From the cell containing the given text, extract its center point as [x, y] coordinate. 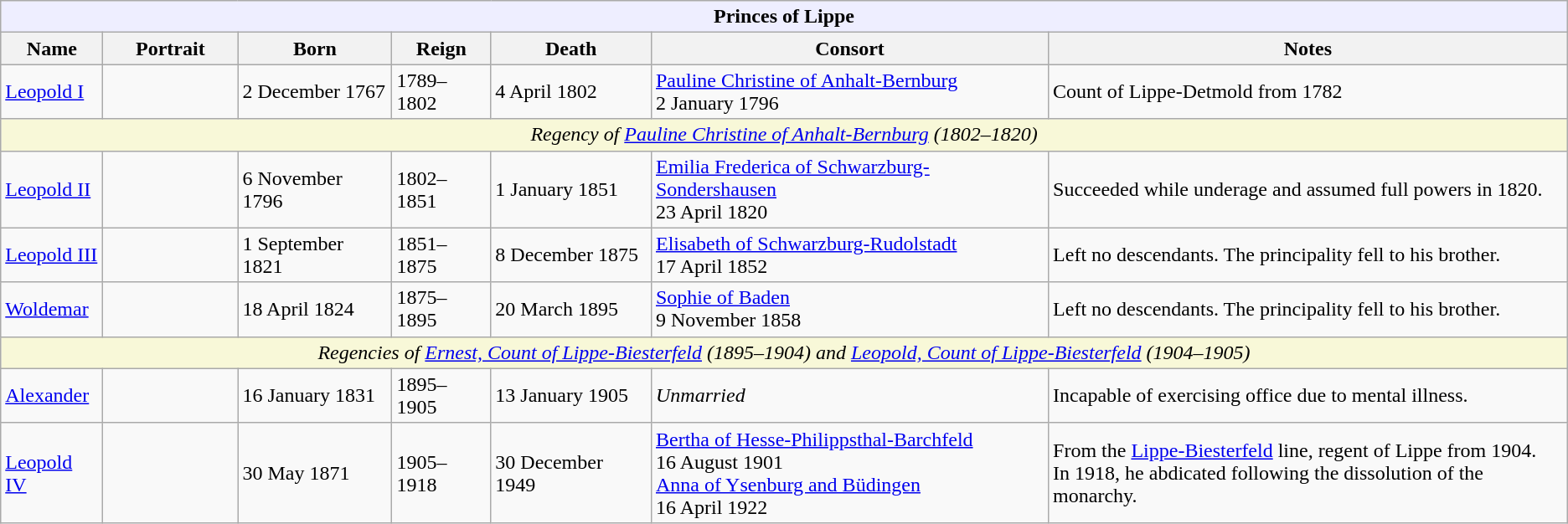
Emilia Frederica of Schwarzburg-Sondershausen23 April 1820 [849, 189]
Succeeded while underage and assumed full powers in 1820. [1308, 189]
Name [52, 49]
Woldemar [52, 310]
Consort [849, 49]
Born [315, 49]
4 April 1802 [571, 92]
Elisabeth of Schwarzburg-Rudolstadt17 April 1852 [849, 254]
30 December 1949 [571, 472]
13 January 1905 [571, 395]
18 April 1824 [315, 310]
1905–1918 [441, 472]
Pauline Christine of Anhalt-Bernburg2 January 1796 [849, 92]
Incapable of exercising office due to mental illness. [1308, 395]
1 September 1821 [315, 254]
Portrait [171, 49]
Regency of Pauline Christine of Anhalt-Bernburg (1802–1820) [784, 135]
2 December 1767 [315, 92]
Regencies of Ernest, Count of Lippe-Biesterfeld (1895–1904) and Leopold, Count of Lippe-Biesterfeld (1904–1905) [784, 352]
Leopold IV [52, 472]
1789–1802 [441, 92]
1851–1875 [441, 254]
30 May 1871 [315, 472]
Death [571, 49]
Alexander [52, 395]
1802–1851 [441, 189]
1895–1905 [441, 395]
16 January 1831 [315, 395]
1 January 1851 [571, 189]
Reign [441, 49]
Leopold I [52, 92]
8 December 1875 [571, 254]
6 November 1796 [315, 189]
Leopold III [52, 254]
Bertha of Hesse-Philippsthal-Barchfeld16 August 1901Anna of Ysenburg and Büdingen16 April 1922 [849, 472]
Unmarried [849, 395]
Notes [1308, 49]
Sophie of Baden9 November 1858 [849, 310]
1875–1895 [441, 310]
Leopold II [52, 189]
Princes of Lippe [784, 17]
20 March 1895 [571, 310]
From the Lippe-Biesterfeld line, regent of Lippe from 1904.In 1918, he abdicated following the dissolution of the monarchy. [1308, 472]
Count of Lippe-Detmold from 1782 [1308, 92]
